Return [x, y] of the center of cell containing provided text 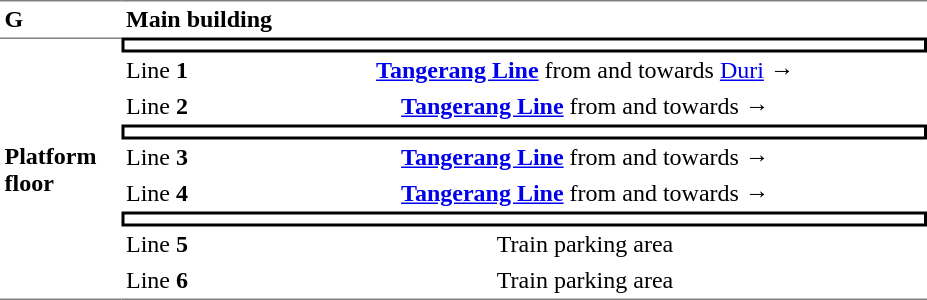
Line 1 [183, 70]
Tangerang Line from and towards Duri → [585, 70]
Line 3 [183, 158]
Line 5 [183, 244]
G [61, 19]
Line 4 [183, 194]
Platform floor [61, 169]
Line 6 [183, 281]
Line 2 [183, 106]
